Find where the given text appears and provide that cell's center as (X, Y) coordinate. 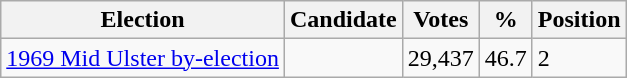
Election (143, 20)
29,437 (440, 58)
1969 Mid Ulster by-election (143, 58)
Votes (440, 20)
2 (579, 58)
Position (579, 20)
% (506, 20)
Candidate (343, 20)
46.7 (506, 58)
